Output the [x, y] coordinate of the center of the cell containing the given text.  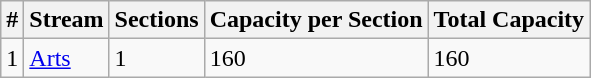
Arts [66, 58]
# [12, 20]
Capacity per Section [316, 20]
Total Capacity [509, 20]
Sections [156, 20]
Stream [66, 20]
